Extract the (X, Y) coordinate from the center of the cell holding the provided text.  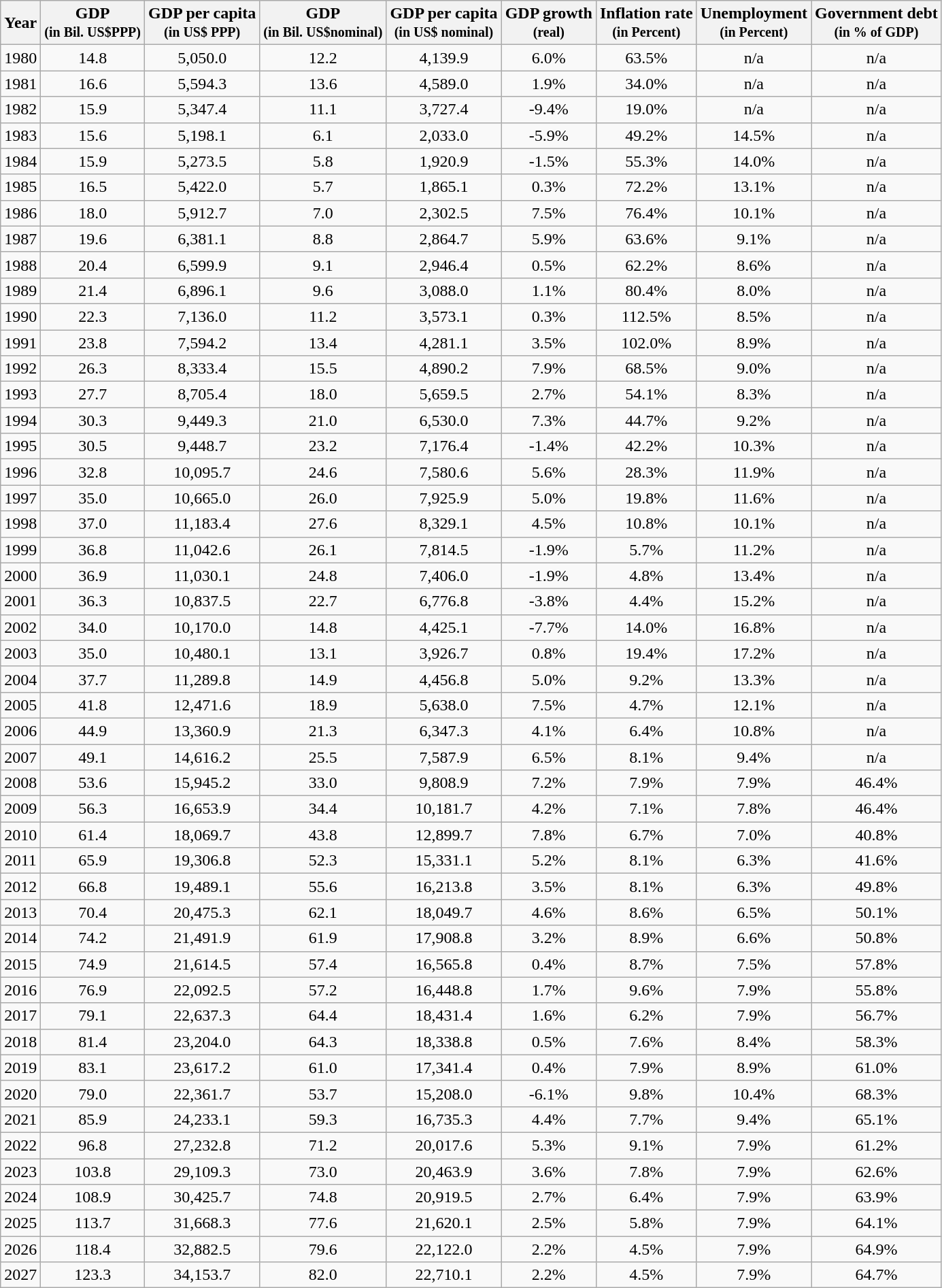
2017 (20, 1016)
16.6 (92, 84)
9.8% (646, 1093)
3,727.4 (443, 110)
31,668.3 (203, 1223)
5.7 (323, 187)
70.4 (92, 912)
8,705.4 (203, 395)
30,425.7 (203, 1198)
76.9 (92, 990)
42.2% (646, 446)
1996 (20, 472)
-5.9% (548, 135)
2016 (20, 990)
-7.7% (548, 627)
50.1% (877, 912)
1995 (20, 446)
26.3 (92, 369)
65.9 (92, 861)
2027 (20, 1275)
61.0% (877, 1068)
5.6% (548, 472)
14.5% (754, 135)
57.2 (323, 990)
7,587.9 (443, 757)
10,170.0 (203, 627)
79.1 (92, 1016)
2001 (20, 601)
8.3% (754, 395)
19.0% (646, 110)
7.3% (548, 420)
15,331.1 (443, 861)
2003 (20, 653)
9.0% (754, 369)
55.8% (877, 990)
12,899.7 (443, 835)
34.0% (646, 84)
21.3 (323, 731)
10.4% (754, 1093)
18,069.7 (203, 835)
16,448.8 (443, 990)
2019 (20, 1068)
2,302.5 (443, 213)
1991 (20, 342)
108.9 (92, 1198)
36.9 (92, 576)
2,864.7 (443, 239)
1982 (20, 110)
2010 (20, 835)
10,837.5 (203, 601)
4,281.1 (443, 342)
10,480.1 (203, 653)
20,919.5 (443, 1198)
11,030.1 (203, 576)
6,599.9 (203, 265)
17.2% (754, 653)
24.6 (323, 472)
4.8% (646, 576)
22,122.0 (443, 1249)
1997 (20, 498)
-6.1% (548, 1093)
15.5 (323, 369)
9,808.9 (443, 783)
2025 (20, 1223)
4.6% (548, 912)
2014 (20, 938)
77.6 (323, 1223)
1987 (20, 239)
6,530.0 (443, 420)
1.6% (548, 1016)
2013 (20, 912)
0.8% (548, 653)
2000 (20, 576)
25.5 (323, 757)
32,882.5 (203, 1249)
10,181.7 (443, 809)
6.2% (646, 1016)
2021 (20, 1119)
44.7% (646, 420)
3.6% (548, 1171)
3,926.7 (443, 653)
19.4% (646, 653)
22,361.7 (203, 1093)
2011 (20, 861)
27,232.8 (203, 1145)
12.2 (323, 58)
52.3 (323, 861)
22,637.3 (203, 1016)
17,908.8 (443, 938)
7.1% (646, 809)
GDP(in Bil. US$PPP) (92, 23)
21.4 (92, 291)
1989 (20, 291)
1998 (20, 524)
118.4 (92, 1249)
23.8 (92, 342)
4,456.8 (443, 679)
7.6% (646, 1042)
20,475.3 (203, 912)
61.2% (877, 1145)
8,329.1 (443, 524)
2020 (20, 1093)
1,920.9 (443, 161)
1.1% (548, 291)
1993 (20, 395)
74.2 (92, 938)
41.6% (877, 861)
18,049.7 (443, 912)
7,594.2 (203, 342)
5,347.4 (203, 110)
5,594.3 (203, 84)
5.8 (323, 161)
4.7% (646, 705)
2,033.0 (443, 135)
1.9% (548, 84)
49.2% (646, 135)
7.0 (323, 213)
73.0 (323, 1171)
20,017.6 (443, 1145)
57.4 (323, 964)
13.1% (754, 187)
96.8 (92, 1145)
20,463.9 (443, 1171)
-1.5% (548, 161)
5.2% (548, 861)
62.1 (323, 912)
1990 (20, 316)
Inflation rate(in Percent) (646, 23)
22.3 (92, 316)
55.6 (323, 887)
5,659.5 (443, 395)
9,448.7 (203, 446)
26.0 (323, 498)
14.9 (323, 679)
76.4% (646, 213)
2018 (20, 1042)
2023 (20, 1171)
63.5% (646, 58)
GDP per capita(in US$ PPP) (203, 23)
7,406.0 (443, 576)
80.4% (646, 291)
6.6% (754, 938)
4.1% (548, 731)
19.6 (92, 239)
22,710.1 (443, 1275)
9.6% (646, 990)
12.1% (754, 705)
15,208.0 (443, 1093)
71.2 (323, 1145)
11.6% (754, 498)
3.2% (548, 938)
15.6 (92, 135)
1986 (20, 213)
16,735.3 (443, 1119)
8.0% (754, 291)
3,573.1 (443, 316)
1984 (20, 161)
-3.8% (548, 601)
11,289.8 (203, 679)
1994 (20, 420)
19,489.1 (203, 887)
40.8% (877, 835)
21,491.9 (203, 938)
113.7 (92, 1223)
2002 (20, 627)
2026 (20, 1249)
81.4 (92, 1042)
64.1% (877, 1223)
44.9 (92, 731)
74.9 (92, 964)
13.1 (323, 653)
34,153.7 (203, 1275)
62.6% (877, 1171)
82.0 (323, 1275)
7,176.4 (443, 446)
56.7% (877, 1016)
21,614.5 (203, 964)
6.7% (646, 835)
16,653.9 (203, 809)
56.3 (92, 809)
64.9% (877, 1249)
79.0 (92, 1093)
10,665.0 (203, 498)
16.5 (92, 187)
49.1 (92, 757)
11.9% (754, 472)
49.8% (877, 887)
27.6 (323, 524)
23,617.2 (203, 1068)
57.8% (877, 964)
1.7% (548, 990)
1985 (20, 187)
61.4 (92, 835)
33.0 (323, 783)
19,306.8 (203, 861)
102.0% (646, 342)
23.2 (323, 446)
66.8 (92, 887)
19.8% (646, 498)
4,589.0 (443, 84)
37.0 (92, 524)
63.6% (646, 239)
-9.4% (548, 110)
13.4% (754, 576)
2022 (20, 1145)
20.4 (92, 265)
2.5% (548, 1223)
9,449.3 (203, 420)
8.8 (323, 239)
5.8% (646, 1223)
7,136.0 (203, 316)
5,912.7 (203, 213)
34.4 (323, 809)
6.0% (548, 58)
64.4 (323, 1016)
58.3% (877, 1042)
GDP per capita(in US$ nominal) (443, 23)
65.1% (877, 1119)
83.1 (92, 1068)
GDP growth(real) (548, 23)
61.9 (323, 938)
55.3% (646, 161)
11.1 (323, 110)
5.7% (646, 550)
GDP(in Bil. US$nominal) (323, 23)
7.7% (646, 1119)
1983 (20, 135)
61.0 (323, 1068)
85.9 (92, 1119)
10,095.7 (203, 472)
36.3 (92, 601)
4,425.1 (443, 627)
123.3 (92, 1275)
6,381.1 (203, 239)
53.6 (92, 783)
59.3 (323, 1119)
62.2% (646, 265)
1999 (20, 550)
30.5 (92, 446)
4,890.2 (443, 369)
2007 (20, 757)
32.8 (92, 472)
15,945.2 (203, 783)
15.2% (754, 601)
5,050.0 (203, 58)
21,620.1 (443, 1223)
4,139.9 (443, 58)
9.1 (323, 265)
74.8 (323, 1198)
10.3% (754, 446)
36.8 (92, 550)
68.3% (877, 1093)
11.2% (754, 550)
12,471.6 (203, 705)
11.2 (323, 316)
5.3% (548, 1145)
Unemployment(in Percent) (754, 23)
29,109.3 (203, 1171)
1980 (20, 58)
5,422.0 (203, 187)
5.9% (548, 239)
41.8 (92, 705)
17,341.4 (443, 1068)
2004 (20, 679)
24,233.1 (203, 1119)
7,925.9 (443, 498)
64.3 (323, 1042)
22.7 (323, 601)
79.6 (323, 1249)
26.1 (323, 550)
68.5% (646, 369)
16.8% (754, 627)
6.1 (323, 135)
22,092.5 (203, 990)
13.3% (754, 679)
30.3 (92, 420)
1992 (20, 369)
112.5% (646, 316)
2012 (20, 887)
8.5% (754, 316)
7,814.5 (443, 550)
7.2% (548, 783)
8,333.4 (203, 369)
18,431.4 (443, 1016)
72.2% (646, 187)
5,273.5 (203, 161)
2006 (20, 731)
28.3% (646, 472)
18,338.8 (443, 1042)
4.2% (548, 809)
9.6 (323, 291)
1981 (20, 84)
64.7% (877, 1275)
2009 (20, 809)
3,088.0 (443, 291)
43.8 (323, 835)
2024 (20, 1198)
14,616.2 (203, 757)
7.0% (754, 835)
16,213.8 (443, 887)
1,865.1 (443, 187)
13.6 (323, 84)
27.7 (92, 395)
63.9% (877, 1198)
21.0 (323, 420)
34.0 (92, 627)
11,042.6 (203, 550)
Year (20, 23)
Government debt(in % of GDP) (877, 23)
13.4 (323, 342)
6,776.8 (443, 601)
8.4% (754, 1042)
23,204.0 (203, 1042)
2015 (20, 964)
18.9 (323, 705)
2005 (20, 705)
53.7 (323, 1093)
54.1% (646, 395)
50.8% (877, 938)
2008 (20, 783)
8.7% (646, 964)
6,347.3 (443, 731)
11,183.4 (203, 524)
24.8 (323, 576)
1988 (20, 265)
13,360.9 (203, 731)
103.8 (92, 1171)
6,896.1 (203, 291)
2,946.4 (443, 265)
16,565.8 (443, 964)
-1.4% (548, 446)
5,198.1 (203, 135)
5,638.0 (443, 705)
7,580.6 (443, 472)
37.7 (92, 679)
